Identify which cell holds the provided text, then report its (x, y) central coordinate. 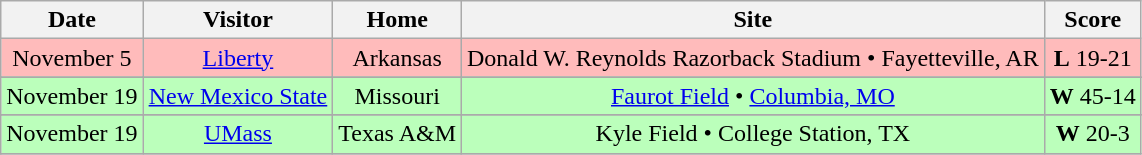
November 5 (72, 58)
Texas A&M (398, 134)
W 45-14 (1092, 96)
New Mexico State (238, 96)
Arkansas (398, 58)
Donald W. Reynolds Razorback Stadium • Fayetteville, AR (754, 58)
Site (754, 20)
Faurot Field • Columbia, MO (754, 96)
UMass (238, 134)
Visitor (238, 20)
W 20-3 (1092, 134)
Kyle Field • College Station, TX (754, 134)
L 19-21 (1092, 58)
Missouri (398, 96)
Liberty (238, 58)
Home (398, 20)
Date (72, 20)
Score (1092, 20)
